Identify which cell holds the provided text, then report its (X, Y) central coordinate. 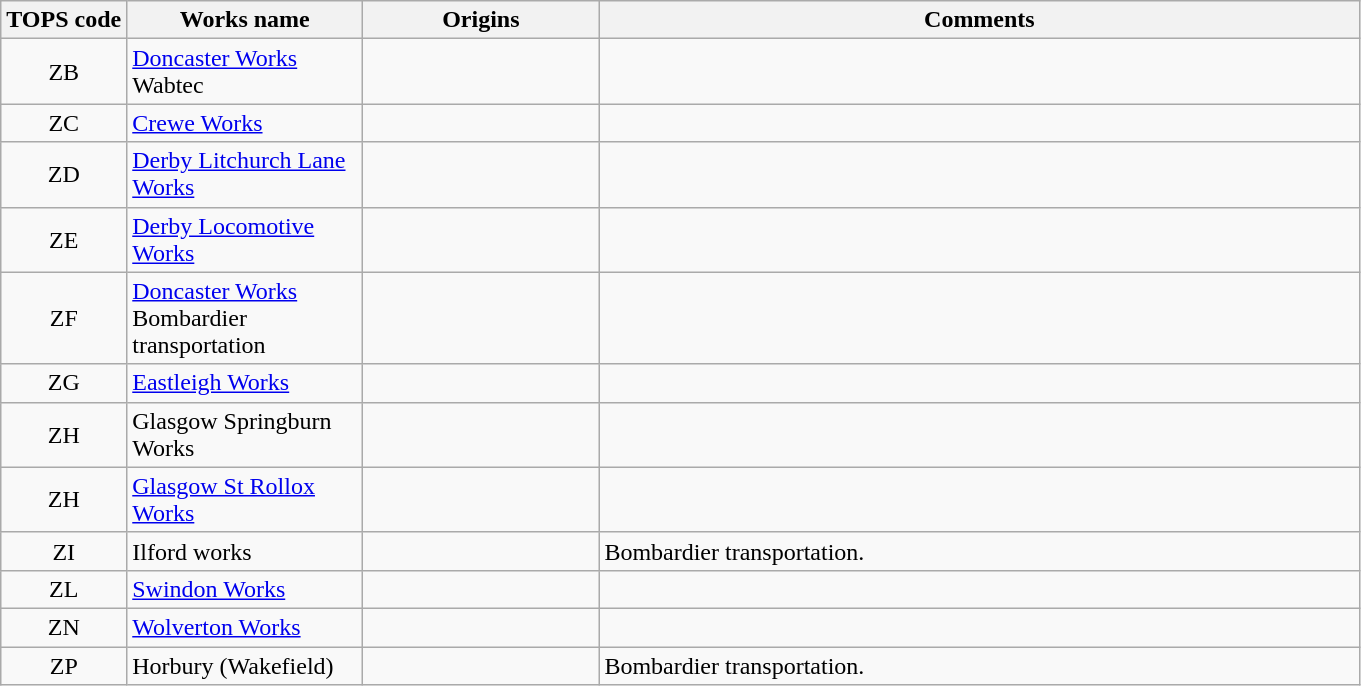
TOPS code (64, 20)
Crewe Works (245, 123)
ZG (64, 383)
Horbury (Wakefield) (245, 665)
Derby Litchurch Lane Works (245, 174)
Glasgow Springburn Works (245, 434)
ZF (64, 318)
Works name (245, 20)
ZE (64, 240)
Glasgow St Rollox Works (245, 500)
Ilford works (245, 551)
ZL (64, 589)
Origins (481, 20)
ZN (64, 627)
Swindon Works (245, 589)
ZB (64, 72)
Wolverton Works (245, 627)
ZD (64, 174)
Doncaster Works Bombardier transportation (245, 318)
Eastleigh Works (245, 383)
Comments (980, 20)
Derby Locomotive Works (245, 240)
ZP (64, 665)
ZC (64, 123)
ZI (64, 551)
Doncaster Works Wabtec (245, 72)
